Return the (x, y) coordinate for the center point of the cell that contains the specified text.  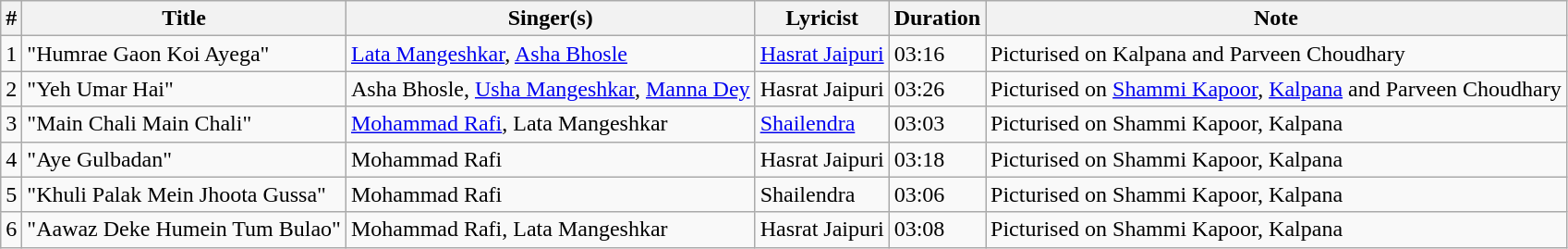
03:06 (937, 194)
3 (11, 124)
# (11, 19)
6 (11, 230)
4 (11, 159)
"Yeh Umar Hai" (185, 89)
Singer(s) (551, 19)
1 (11, 54)
Note (1277, 19)
"Aawaz Deke Humein Tum Bulao" (185, 230)
Title (185, 19)
Duration (937, 19)
03:16 (937, 54)
Picturised on Shammi Kapoor, Kalpana and Parveen Choudhary (1277, 89)
"Khuli Palak Mein Jhoota Gussa" (185, 194)
"Main Chali Main Chali" (185, 124)
Asha Bhosle, Usha Mangeshkar, Manna Dey (551, 89)
Lyricist (822, 19)
2 (11, 89)
Lata Mangeshkar, Asha Bhosle (551, 54)
03:08 (937, 230)
03:18 (937, 159)
"Humrae Gaon Koi Ayega" (185, 54)
03:03 (937, 124)
03:26 (937, 89)
Picturised on Kalpana and Parveen Choudhary (1277, 54)
5 (11, 194)
"Aye Gulbadan" (185, 159)
